Determine the [x, y] coordinate at the center of the cell enclosing the given text.  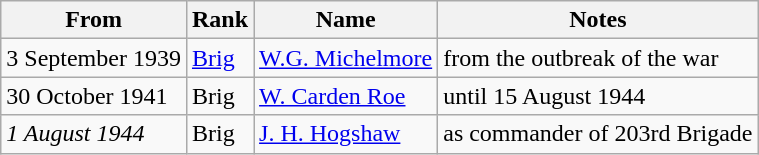
30 October 1941 [94, 96]
Rank [220, 20]
until 15 August 1944 [598, 96]
3 September 1939 [94, 58]
From [94, 20]
W.G. Michelmore [346, 58]
as commander of 203rd Brigade [598, 134]
from the outbreak of the war [598, 58]
Notes [598, 20]
J. H. Hogshaw [346, 134]
W. Carden Roe [346, 96]
Name [346, 20]
1 August 1944 [94, 134]
